For the text-containing cell, return its midpoint in [x, y] coordinate format. 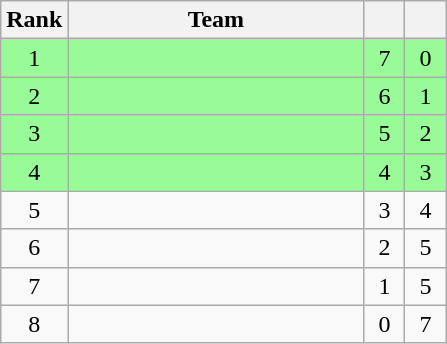
Rank [34, 20]
8 [34, 324]
Team [216, 20]
